Locate the cell with the specified text and output its [X, Y] center coordinate. 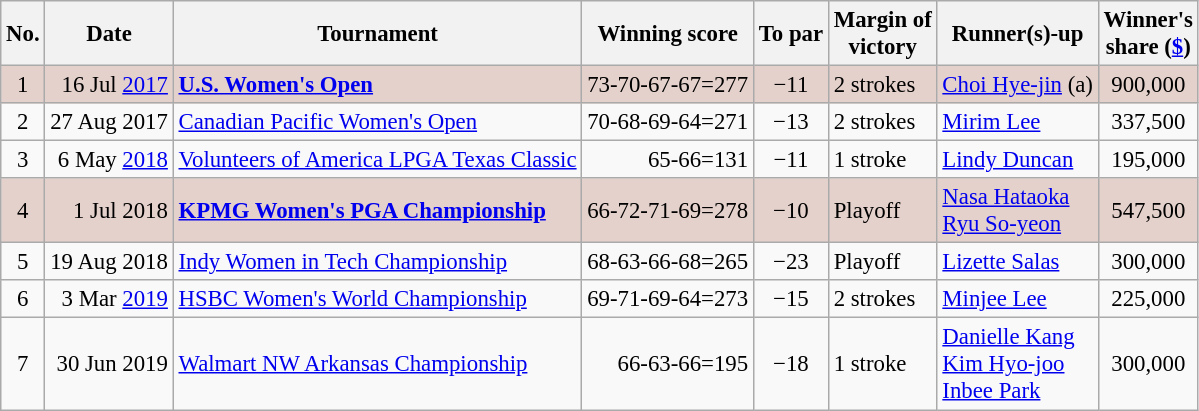
Walmart NW Arkansas Championship [378, 364]
KPMG Women's PGA Championship [378, 210]
−23 [790, 262]
Choi Hye-jin (a) [1018, 85]
5 [23, 262]
195,000 [1148, 160]
−18 [790, 364]
To par [790, 34]
Tournament [378, 34]
337,500 [1148, 122]
66-63-66=195 [668, 364]
Lindy Duncan [1018, 160]
3 Mar 2019 [109, 299]
6 May 2018 [109, 160]
16 Jul 2017 [109, 85]
Mirim Lee [1018, 122]
Nasa Hataoka Ryu So-yeon [1018, 210]
3 [23, 160]
30 Jun 2019 [109, 364]
Winning score [668, 34]
Volunteers of America LPGA Texas Classic [378, 160]
66-72-71-69=278 [668, 210]
Lizette Salas [1018, 262]
−15 [790, 299]
Runner(s)-up [1018, 34]
19 Aug 2018 [109, 262]
Danielle Kang Kim Hyo-joo Inbee Park [1018, 364]
6 [23, 299]
73-70-67-67=277 [668, 85]
Margin ofvictory [882, 34]
HSBC Women's World Championship [378, 299]
70-68-69-64=271 [668, 122]
7 [23, 364]
Winner'sshare ($) [1148, 34]
547,500 [1148, 210]
68-63-66-68=265 [668, 262]
Canadian Pacific Women's Open [378, 122]
Indy Women in Tech Championship [378, 262]
225,000 [1148, 299]
69-71-69-64=273 [668, 299]
Minjee Lee [1018, 299]
1 [23, 85]
No. [23, 34]
U.S. Women's Open [378, 85]
65-66=131 [668, 160]
900,000 [1148, 85]
1 Jul 2018 [109, 210]
−13 [790, 122]
27 Aug 2017 [109, 122]
4 [23, 210]
Date [109, 34]
2 [23, 122]
−10 [790, 210]
